Identify which cell holds the provided text, then report its (X, Y) central coordinate. 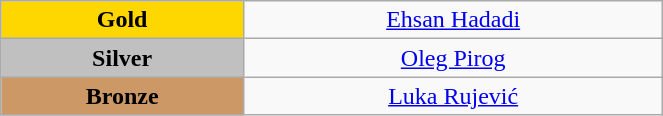
Bronze (122, 96)
Ehsan Hadadi (452, 20)
Oleg Pirog (452, 58)
Gold (122, 20)
Silver (122, 58)
Luka Rujević (452, 96)
